For the text-containing cell, return its midpoint in (X, Y) coordinate format. 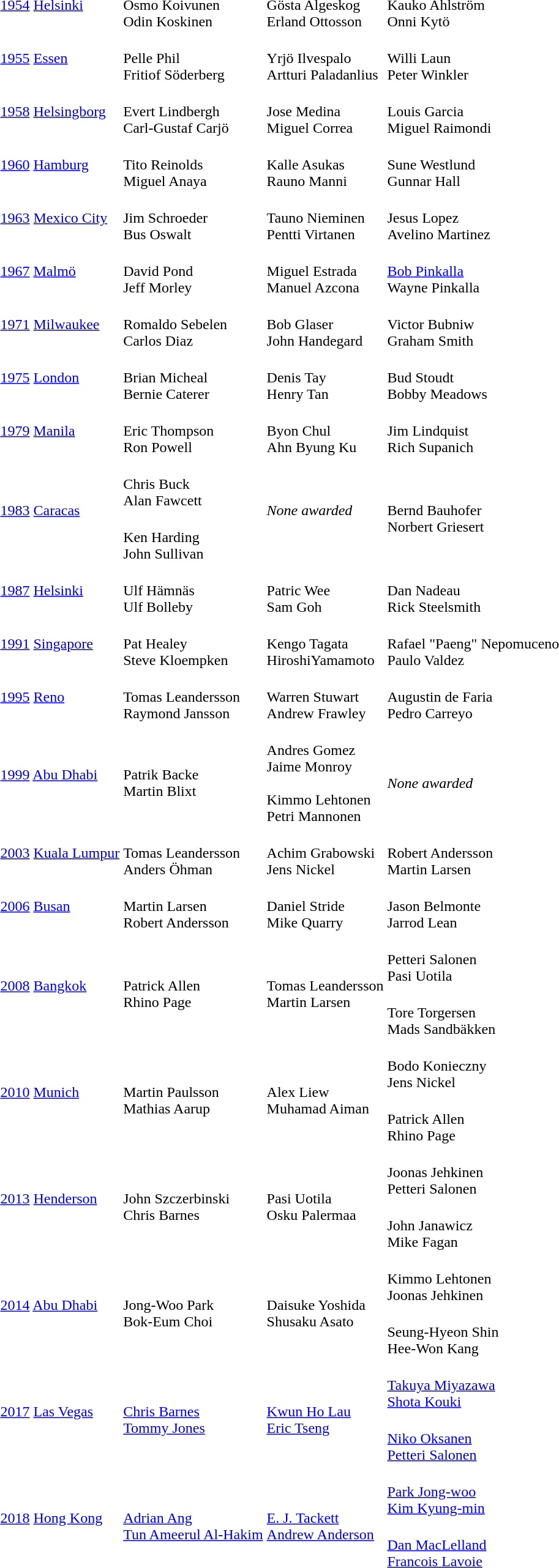
Chris BuckAlan Fawcett (193, 484)
Chris BarnesTommy Jones (193, 1412)
David Pond Jeff Morley (193, 271)
Achim GrabowskiJens Nickel (325, 853)
Patric Wee Sam Goh (325, 590)
John SzczerbinskiChris Barnes (193, 1199)
Kengo TagataHiroshiYamamoto (325, 644)
Yrjö IlvespaloArtturi Paladanlius (325, 58)
Ulf Hämnäs Ulf Bolleby (193, 590)
Tomas LeanderssonAnders Öhman (193, 853)
Patrick AllenRhino Page (193, 986)
Tomas LeanderssonMartin Larsen (325, 986)
None awarded (325, 510)
Jong-Woo ParkBok-Eum Choi (193, 1306)
Jose MedinaMiguel Correa (325, 111)
Kalle AsukasRauno Manni (325, 165)
Pat HealeySteve Kloempken (193, 644)
Brian MichealBernie Caterer (193, 377)
Alex LiewMuhamad Aiman (325, 1093)
Miguel Estrada Manuel Azcona (325, 271)
Byon ChulAhn Byung Ku (325, 431)
Tomas LeanderssonRaymond Jansson (193, 697)
Patrik Backe Martin Blixt (193, 775)
Ken HardingJohn Sullivan (193, 537)
Evert LindberghCarl-Gustaf Carjö (193, 111)
Andres GomezJaime Monroy Kimmo LehtonenPetri Mannonen (325, 775)
Tito ReinoldsMiguel Anaya (193, 165)
Denis TayHenry Tan (325, 377)
Eric ThompsonRon Powell (193, 431)
Bob GlaserJohn Handegard (325, 324)
Romaldo SebelenCarlos Diaz (193, 324)
Martin PaulssonMathias Aarup (193, 1093)
Daniel StrideMike Quarry (325, 906)
Pelle PhilFritiof Söderberg (193, 58)
Warren StuwartAndrew Frawley (325, 697)
Daisuke YoshidaShusaku Asato (325, 1306)
Jim SchroederBus Oswalt (193, 218)
Tauno NieminenPentti Virtanen (325, 218)
Martin LarsenRobert Andersson (193, 906)
Kwun Ho LauEric Tseng (325, 1412)
Pasi UotilaOsku Palermaa (325, 1199)
